Find where the given text appears and provide that cell's center as (X, Y) coordinate. 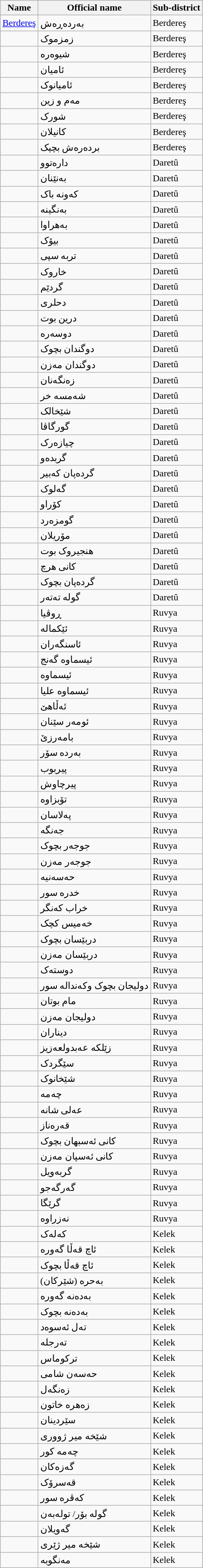
ئاسنگه‌ران (94, 644)
مه‌نگوبه‌ (94, 1560)
بیۆک (94, 241)
دحلری (94, 303)
گومزه‌رد (94, 520)
زه‌هره‌ خاتون (94, 1405)
ڕوڤیا (94, 613)
(به‌حره‌ (شێرکان (94, 1280)
چیازه‌رک (94, 442)
ته‌رجله‌ (94, 1343)
زه‌نگه‌نان (94, 380)
ئامیان (94, 70)
مه‌م و زین (94, 101)
چه‌مه‌ (94, 1094)
بامه‌رزێ (94, 737)
به‌ده‌نه‌ گه‌وره‌ (94, 1296)
Name (19, 8)
جه‌نگه‌ (94, 830)
تۆبزاوه‌ (94, 799)
ئاچ قه‌ڵا گه‌وره‌ (94, 1249)
جوجه‌ر بچوک (94, 846)
جوجه‌ر مه‌زن (94, 861)
Official name (94, 8)
به‌رده‌ڕه‌ش (94, 23)
گه‌رگه‌جو (94, 1187)
خاروک (94, 272)
ئێکماله‌ (94, 629)
سێگردک (94, 1063)
ئه‌ڵاهێ (94, 706)
کانیلان (94, 132)
به‌ده‌نه‌ بچوک (94, 1311)
دیناران (94, 1032)
خه‌میس کچک (94, 923)
په‌لاسان (94, 815)
خدره‌ سور (94, 892)
به‌رده‌ سۆر (94, 753)
مۆریلان (94, 535)
درین بوت (94, 318)
دوگندان بچوک (94, 349)
گرده‌پان بچوک (94, 582)
زه‌نگه‌ل (94, 1389)
کانی هرچ (94, 567)
تربه‌ سپی (94, 256)
هنجیروک بوت (94, 551)
قه‌سرۆک (94, 1482)
به‌هراوا (94, 225)
گرده‌پان که‌بیر (94, 473)
شێخه‌ میر ژێری (94, 1544)
گربده‌و (94, 458)
شورک (94, 116)
دولیجان بچوک وکه‌نداله‌ سور (94, 986)
پیرچاوش (94, 784)
گورگاڤا (94, 427)
ئومه‌ر سێنان (94, 722)
دربێسان بچوک (94, 939)
خراب که‌نگر (94, 908)
گه‌ویلان (94, 1529)
گربه‌ویل (94, 1172)
ته‌ل ئه‌سوه‌د (94, 1327)
کانی ئه‌سبهان بچوک (94, 1141)
که‌ڤره‌ سور (94, 1498)
گه‌لوک (94, 489)
به‌نێنان (94, 178)
قه‌ره‌ناز (94, 1125)
گردێم (94, 287)
گه‌زه‌کان (94, 1467)
که‌له‌ک (94, 1234)
ئیسماوه‌ گه‌نج (94, 660)
ترکوماس (94, 1358)
دوسه‌ره‌ (94, 334)
به‌نگینه‌ (94, 210)
کۆراو (94, 504)
نه‌زراوه‌ (94, 1218)
زێلکه‌ عه‌بدولعه‌زیز (94, 1048)
مام بوتان (94, 1001)
کانی ئه‌سپان مه‌زن (94, 1156)
گوله‌ بۆر/ توله‌به‌ن (94, 1513)
چه‌مه‌ کور (94, 1451)
ئامیانوک (94, 85)
حه‌سه‌ن شامی (94, 1374)
شێخه‌ میر ژووری (94, 1436)
شه‌مسه‌ خر (94, 396)
شێخالک (94, 411)
دربێسان مه‌زن (94, 955)
برده‌ره‌ش بچیک (94, 147)
شێخانوک (94, 1079)
عه‌لی شانه‌ (94, 1110)
سێردینان (94, 1420)
Sub-district (176, 8)
ئاچ قه‌ڵا بچوک (94, 1265)
شیوه‌ره‌ (94, 54)
داره‌توو (94, 163)
ئیسماوه‌ علیا (94, 691)
گوله‌ ته‌ته‌ر (94, 598)
که‌ونه‌ باک (94, 194)
دولیجان مه‌زن (94, 1017)
گرێگا (94, 1203)
دوسته‌ک (94, 970)
پیربوب (94, 768)
حه‌سه‌نیه‌ (94, 877)
زمزموک (94, 38)
دوگندان مه‌زن (94, 365)
ئیسماوه‌ (94, 675)
